Provide the (x, y) coordinate of the cell's center where the given text is located.  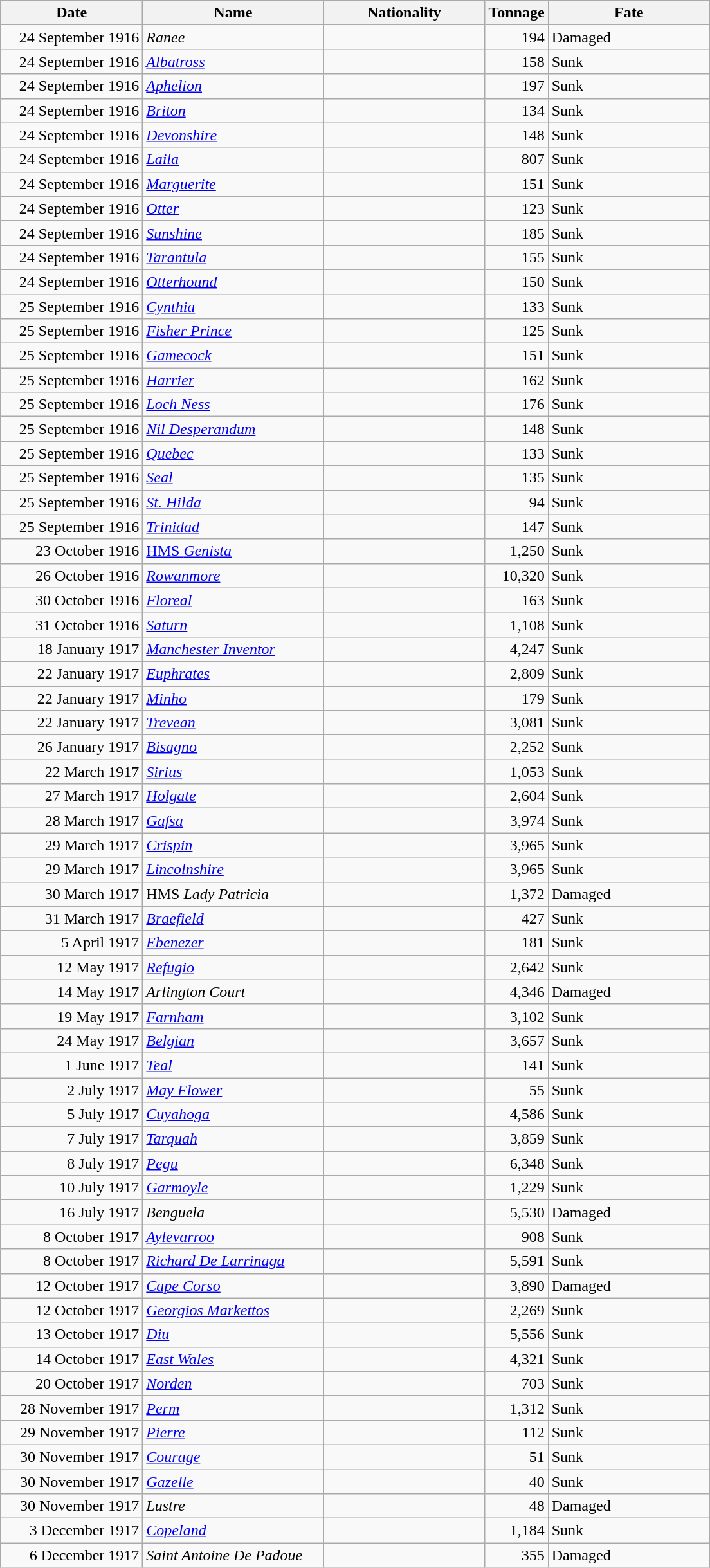
5,556 (516, 1335)
14 May 1917 (72, 992)
Pierre (233, 1432)
176 (516, 405)
10 July 1917 (72, 1188)
Loch Ness (233, 405)
20 October 1917 (72, 1383)
2,604 (516, 796)
19 May 1917 (72, 1016)
Trinidad (233, 527)
427 (516, 918)
28 November 1917 (72, 1408)
Richard De Larrinaga (233, 1261)
Rowanmore (233, 576)
Benguela (233, 1212)
1,053 (516, 772)
27 March 1917 (72, 796)
181 (516, 943)
Nil Desperandum (233, 429)
2,642 (516, 967)
Belgian (233, 1041)
24 May 1917 (72, 1041)
Aphelion (233, 86)
Albatross (233, 62)
HMS Lady Patricia (233, 894)
Courage (233, 1457)
23 October 1916 (72, 551)
13 October 1917 (72, 1335)
Otterhound (233, 282)
Devonshire (233, 135)
Cape Corso (233, 1286)
Sunshine (233, 233)
3,859 (516, 1139)
5,530 (516, 1212)
Euphrates (233, 673)
Ranee (233, 37)
48 (516, 1506)
1,250 (516, 551)
3 December 1917 (72, 1531)
1,108 (516, 624)
Date (72, 13)
Holgate (233, 796)
Cynthia (233, 307)
1 June 1917 (72, 1065)
16 July 1917 (72, 1212)
158 (516, 62)
6 December 1917 (72, 1555)
Fisher Prince (233, 331)
Garmoyle (233, 1188)
29 November 1917 (72, 1432)
2,809 (516, 673)
2 July 1917 (72, 1090)
Crispin (233, 845)
Perm (233, 1408)
1,372 (516, 894)
185 (516, 233)
Tarantula (233, 257)
40 (516, 1481)
Lustre (233, 1506)
6,348 (516, 1163)
1,229 (516, 1188)
141 (516, 1065)
12 May 1917 (72, 967)
4,321 (516, 1359)
Georgios Markettos (233, 1310)
155 (516, 257)
Saint Antoine De Padoue (233, 1555)
135 (516, 478)
134 (516, 111)
Floreal (233, 600)
4,346 (516, 992)
18 January 1917 (72, 649)
Otter (233, 208)
Braefield (233, 918)
Nationality (404, 13)
3,974 (516, 821)
Minho (233, 698)
Tarquah (233, 1139)
Gazelle (233, 1481)
31 October 1916 (72, 624)
East Wales (233, 1359)
Tonnage (516, 13)
163 (516, 600)
5 July 1917 (72, 1115)
703 (516, 1383)
51 (516, 1457)
Aylevarroo (233, 1237)
Quebec (233, 453)
2,269 (516, 1310)
Refugio (233, 967)
7 July 1917 (72, 1139)
Teal (233, 1065)
14 October 1917 (72, 1359)
Bisagno (233, 747)
908 (516, 1237)
147 (516, 527)
Ebenezer (233, 943)
30 October 1916 (72, 600)
Fate (629, 13)
Manchester Inventor (233, 649)
1,184 (516, 1531)
Trevean (233, 723)
Marguerite (233, 184)
Norden (233, 1383)
Arlington Court (233, 992)
St. Hilda (233, 502)
123 (516, 208)
Saturn (233, 624)
94 (516, 502)
3,102 (516, 1016)
28 March 1917 (72, 821)
3,081 (516, 723)
Copeland (233, 1531)
Lincolnshire (233, 870)
197 (516, 86)
355 (516, 1555)
Gafsa (233, 821)
Diu (233, 1335)
125 (516, 331)
10,320 (516, 576)
2,252 (516, 747)
5,591 (516, 1261)
5 April 1917 (72, 943)
Harrier (233, 380)
26 October 1916 (72, 576)
Laila (233, 160)
3,890 (516, 1286)
Briton (233, 111)
30 March 1917 (72, 894)
112 (516, 1432)
4,247 (516, 649)
Name (233, 13)
194 (516, 37)
1,312 (516, 1408)
31 March 1917 (72, 918)
8 July 1917 (72, 1163)
22 March 1917 (72, 772)
4,586 (516, 1115)
HMS Genista (233, 551)
Seal (233, 478)
807 (516, 160)
May Flower (233, 1090)
Farnham (233, 1016)
Pegu (233, 1163)
Gamecock (233, 356)
Cuyahoga (233, 1115)
179 (516, 698)
26 January 1917 (72, 747)
3,657 (516, 1041)
55 (516, 1090)
Sirius (233, 772)
162 (516, 380)
150 (516, 282)
